Capture the cell that displays the provided text and extract its (x, y) central coordinate. 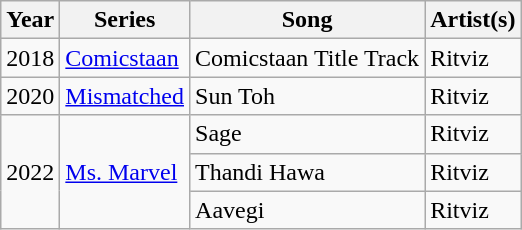
Sage (308, 134)
Series (125, 20)
Comicstaan (125, 58)
Mismatched (125, 96)
2022 (30, 172)
Comicstaan Title Track (308, 58)
Thandi Hawa (308, 172)
Sun Toh (308, 96)
2020 (30, 96)
Song (308, 20)
Aavegi (308, 210)
Year (30, 20)
Ms. Marvel (125, 172)
2018 (30, 58)
Artist(s) (473, 20)
